Search for the cell housing the specified text and yield its (X, Y) center coordinate. 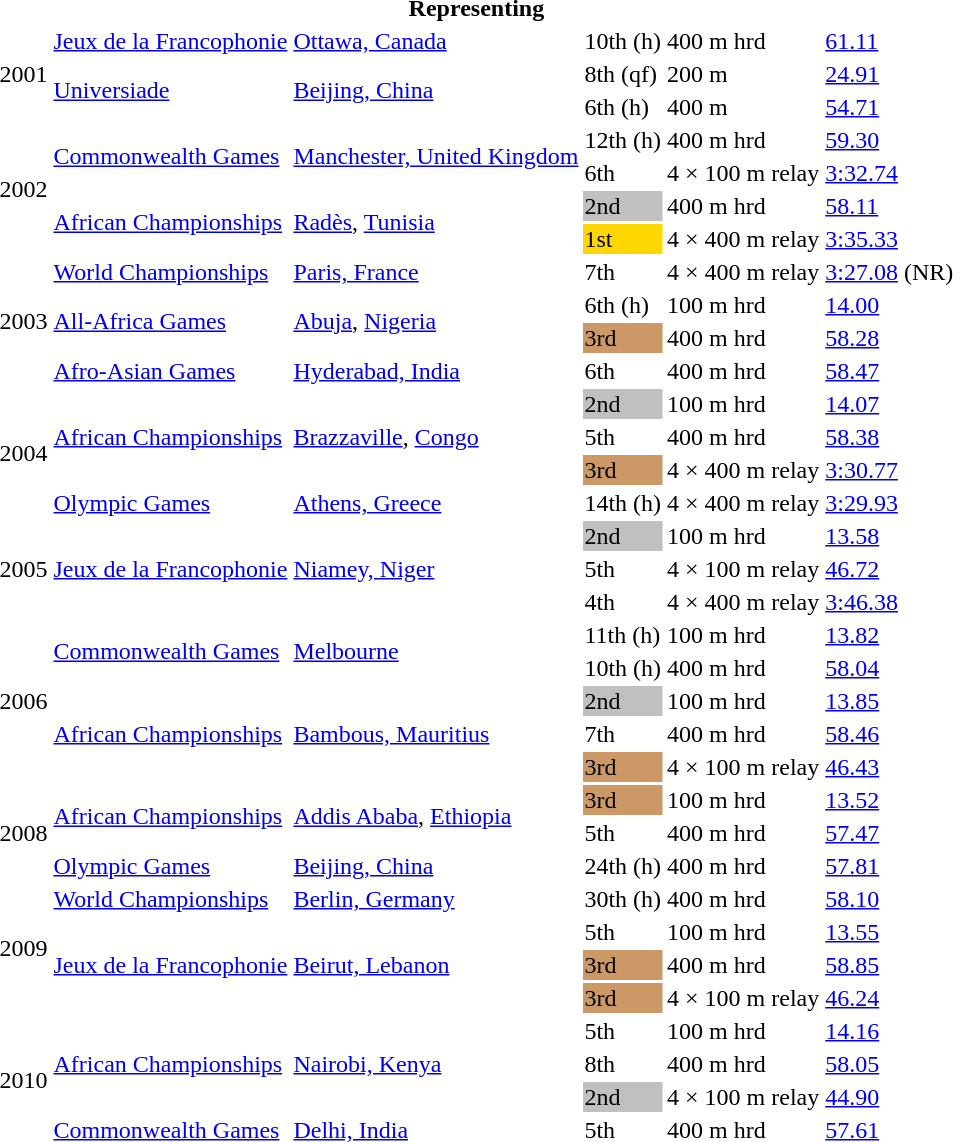
Paris, France (436, 272)
Melbourne (436, 652)
Afro-Asian Games (170, 371)
Universiade (170, 90)
8th (qf) (623, 74)
Beirut, Lebanon (436, 965)
Abuja, Nigeria (436, 322)
4th (623, 602)
All-Africa Games (170, 322)
Manchester, United Kingdom (436, 156)
400 m (744, 107)
Radès, Tunisia (436, 222)
Bambous, Mauritius (436, 734)
Addis Ababa, Ethiopia (436, 816)
11th (h) (623, 635)
Hyderabad, India (436, 371)
30th (h) (623, 899)
Berlin, Germany (436, 899)
Ottawa, Canada (436, 41)
8th (623, 1064)
Athens, Greece (436, 503)
24th (h) (623, 866)
12th (h) (623, 140)
14th (h) (623, 503)
Nairobi, Kenya (436, 1064)
Brazzaville, Congo (436, 437)
200 m (744, 74)
1st (623, 239)
Niamey, Niger (436, 569)
